Provide the [x, y] coordinate of the cell's center where the given text is located.  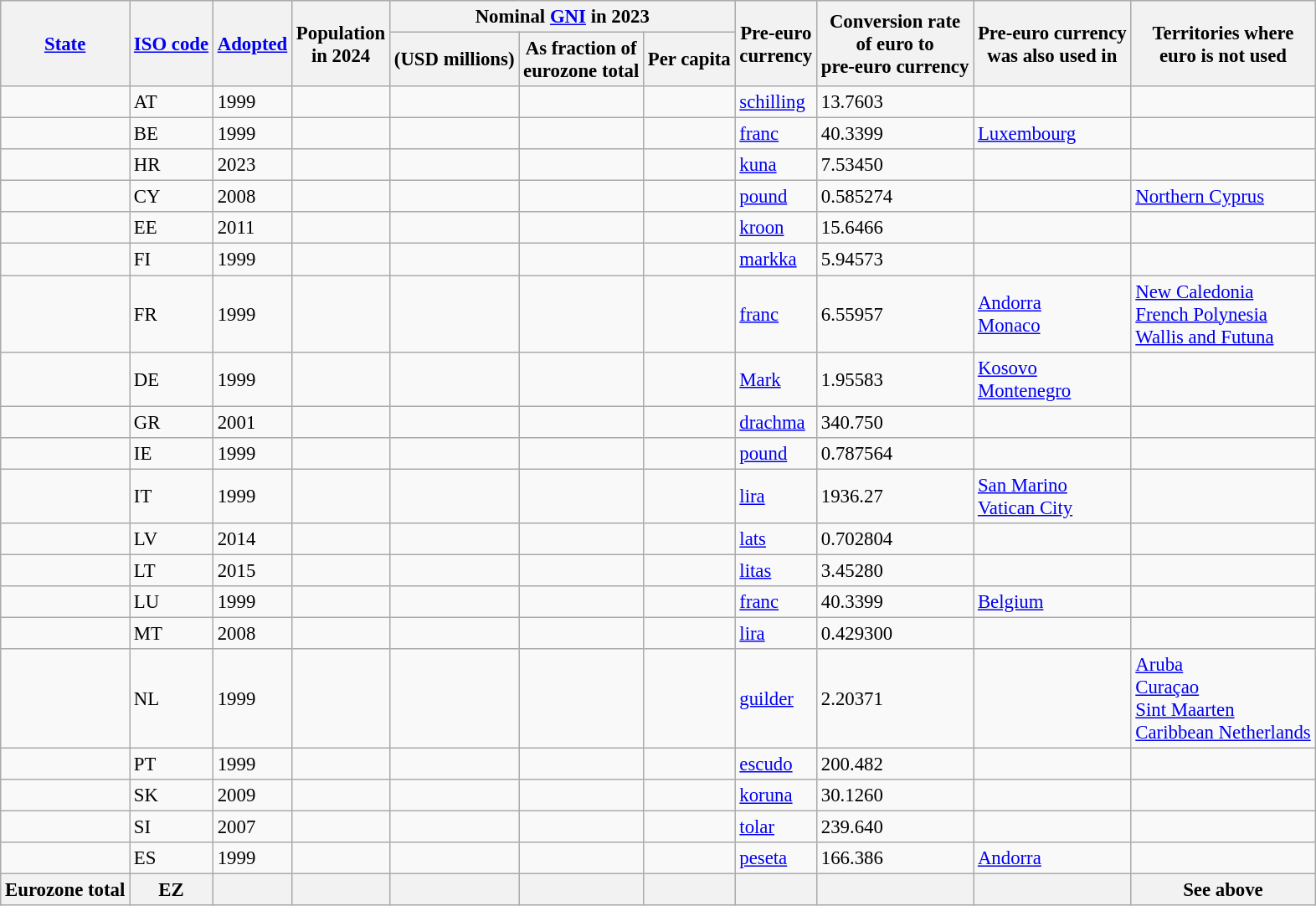
0.702804 [894, 539]
lats [775, 539]
1.95583 [894, 378]
escudo [775, 764]
kuna [775, 165]
Andorra [1052, 858]
SI [172, 827]
Northern Cyprus [1223, 197]
2014 [252, 539]
15.6466 [894, 229]
tolar [775, 827]
0.585274 [894, 197]
ArubaCuraçaoSint MaartenCaribbean Netherlands [1223, 698]
Populationin 2024 [342, 44]
DE [172, 378]
litas [775, 570]
NL [172, 698]
30.1260 [894, 795]
5.94573 [894, 260]
See above [1223, 890]
0.429300 [894, 633]
2007 [252, 827]
239.640 [894, 827]
2001 [252, 422]
San MarinoVatican City [1052, 496]
markka [775, 260]
Mark [775, 378]
State [65, 44]
0.787564 [894, 453]
PT [172, 764]
KosovoMontenegro [1052, 378]
peseta [775, 858]
Belgium [1052, 602]
7.53450 [894, 165]
drachma [775, 422]
LU [172, 602]
IE [172, 453]
AndorraMonaco [1052, 314]
Pre-euro currencywas also used in [1052, 44]
SK [172, 795]
(USD millions) [455, 60]
2015 [252, 570]
Eurozone total [65, 890]
FR [172, 314]
3.45280 [894, 570]
LV [172, 539]
2.20371 [894, 698]
EE [172, 229]
Luxembourg [1052, 134]
IT [172, 496]
kroon [775, 229]
MT [172, 633]
EZ [172, 890]
CY [172, 197]
6.55957 [894, 314]
2011 [252, 229]
schilling [775, 102]
GR [172, 422]
200.482 [894, 764]
ISO code [172, 44]
BE [172, 134]
13.7603 [894, 102]
Adopted [252, 44]
Conversion rateof euro topre-euro currency [894, 44]
340.750 [894, 422]
Nominal GNI in 2023 [563, 17]
As fraction ofeurozone total [581, 60]
166.386 [894, 858]
Per capita [690, 60]
FI [172, 260]
Territories whereeuro is not used [1223, 44]
New CaledoniaFrench PolynesiaWallis and Futuna [1223, 314]
AT [172, 102]
koruna [775, 795]
2023 [252, 165]
HR [172, 165]
1936.27 [894, 496]
ES [172, 858]
Pre-eurocurrency [775, 44]
2009 [252, 795]
LT [172, 570]
guilder [775, 698]
